From the cell containing the given text, extract its center point as [x, y] coordinate. 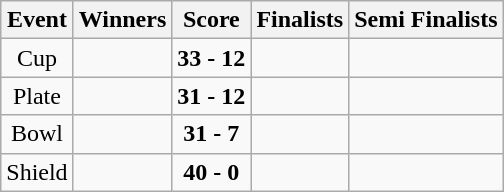
Semi Finalists [426, 20]
31 - 12 [212, 96]
Bowl [37, 134]
Cup [37, 58]
31 - 7 [212, 134]
Shield [37, 172]
33 - 12 [212, 58]
Event [37, 20]
Winners [122, 20]
40 - 0 [212, 172]
Plate [37, 96]
Finalists [300, 20]
Score [212, 20]
